Detect which cell encompasses the target text, then output its (X, Y) center coordinate. 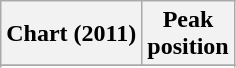
Peakposition (188, 34)
Chart (2011) (72, 34)
